Identify which cell holds the provided text, then report its (X, Y) central coordinate. 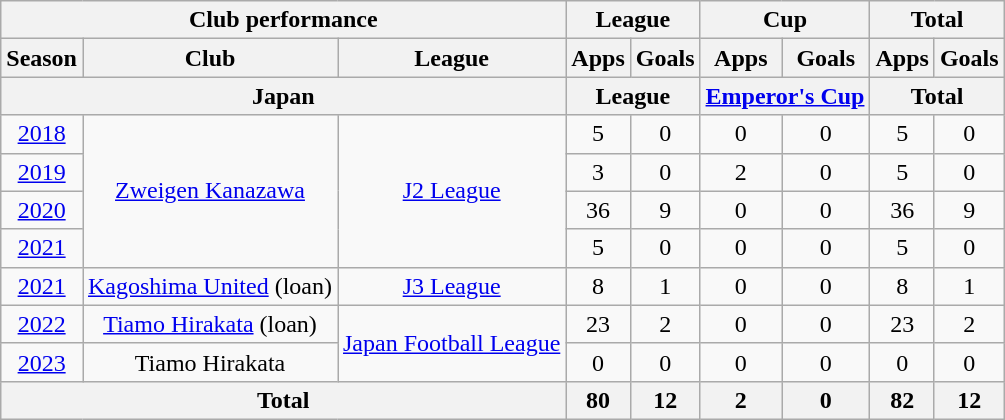
2019 (42, 172)
2022 (42, 324)
80 (598, 400)
Kagoshima United (loan) (210, 286)
Season (42, 58)
Club (210, 58)
2023 (42, 362)
Cup (785, 20)
Japan Football League (452, 343)
Club performance (284, 20)
J3 League (452, 286)
2020 (42, 210)
3 (598, 172)
2018 (42, 134)
Japan (284, 96)
Tiamo Hirakata (210, 362)
82 (902, 400)
Emperor's Cup (785, 96)
J2 League (452, 191)
Tiamo Hirakata (loan) (210, 324)
Zweigen Kanazawa (210, 191)
